Determine the [x, y] coordinate at the center of the cell enclosing the given text.  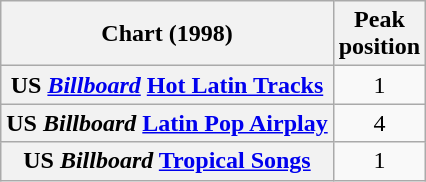
US Billboard Tropical Songs [167, 161]
US Billboard Hot Latin Tracks [167, 85]
US Billboard Latin Pop Airplay [167, 123]
4 [379, 123]
Chart (1998) [167, 34]
Peakposition [379, 34]
